Search for the cell housing the specified text and yield its (x, y) center coordinate. 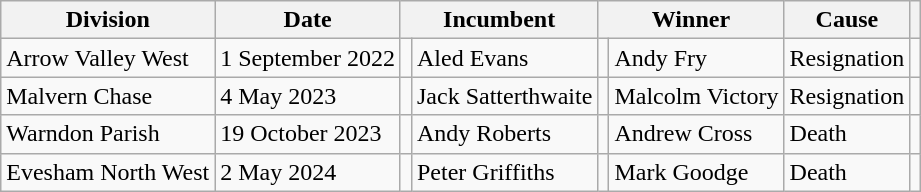
Mark Goodge (696, 172)
Aled Evans (504, 58)
Cause (847, 20)
Incumbent (498, 20)
Malvern Chase (108, 96)
1 September 2022 (308, 58)
Date (308, 20)
Andy Fry (696, 58)
Malcolm Victory (696, 96)
Jack Satterthwaite (504, 96)
19 October 2023 (308, 134)
Andy Roberts (504, 134)
2 May 2024 (308, 172)
Division (108, 20)
4 May 2023 (308, 96)
Evesham North West (108, 172)
Peter Griffiths (504, 172)
Andrew Cross (696, 134)
Warndon Parish (108, 134)
Arrow Valley West (108, 58)
Winner (691, 20)
